Detect which cell encompasses the target text, then output its (x, y) center coordinate. 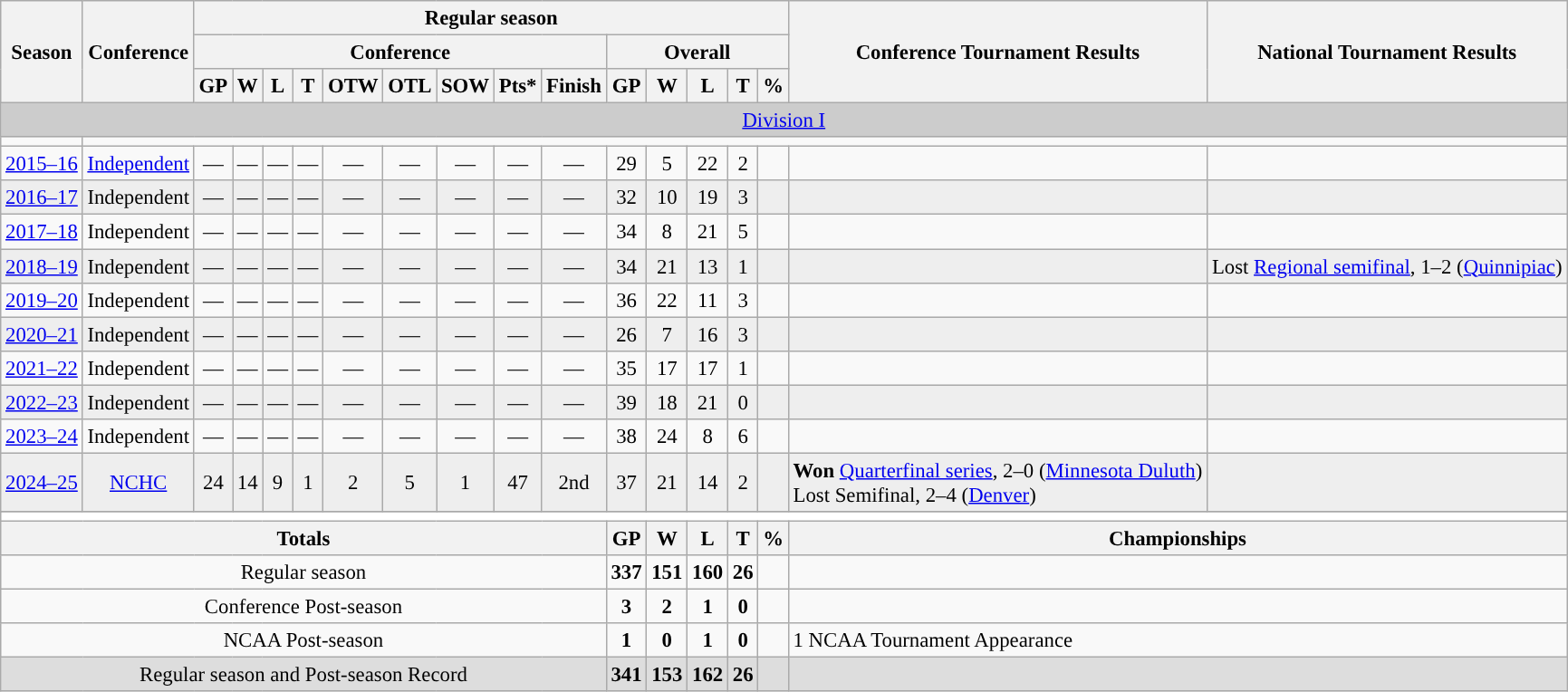
6 (743, 437)
Conference Post-season (303, 607)
10 (667, 198)
2017–18 (42, 232)
Conference Tournament Results (997, 53)
OTW (353, 86)
National Tournament Results (1388, 53)
2020–21 (42, 334)
NCHC (138, 482)
Totals (303, 538)
2016–17 (42, 198)
13 (708, 266)
2018–19 (42, 266)
153 (667, 675)
Pts* (517, 86)
36 (627, 300)
151 (667, 572)
SOW (466, 86)
OTL (409, 86)
Finish (574, 86)
2022–23 (42, 402)
47 (517, 482)
Championships (1178, 538)
1 NCAA Tournament Appearance (1178, 640)
16 (708, 334)
162 (708, 675)
2023–24 (42, 437)
Regular season and Post-season Record (303, 675)
Overall (697, 53)
NCAA Post-season (303, 640)
2019–20 (42, 300)
39 (627, 402)
2024–25 (42, 482)
9 (277, 482)
29 (627, 164)
Division I (784, 120)
Won Quarterfinal series, 2–0 (Minnesota Duluth)Lost Semifinal, 2–4 (Denver) (997, 482)
Lost Regional semifinal, 1–2 (Quinnipiac) (1388, 266)
35 (627, 368)
160 (708, 572)
7 (667, 334)
38 (627, 437)
19 (708, 198)
37 (627, 482)
11 (708, 300)
2nd (574, 482)
18 (667, 402)
2021–22 (42, 368)
Season (42, 53)
2015–16 (42, 164)
32 (627, 198)
337 (627, 572)
341 (627, 675)
